Pinpoint the cell where the given text exists, returning its (x, y) midpoint coordinate. 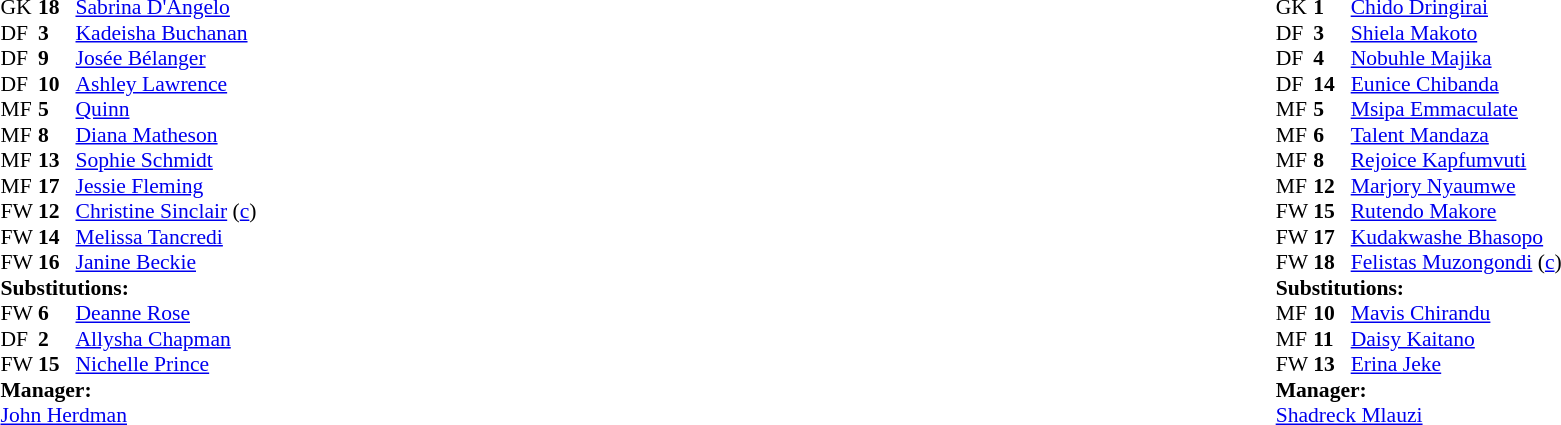
18 (1332, 263)
Ashley Lawrence (166, 84)
Diana Matheson (166, 135)
Substitutions: (128, 288)
Manager: (128, 390)
Kadeisha Buchanan (166, 33)
Quinn (166, 109)
16 (57, 263)
9 (57, 59)
11 (1332, 339)
Josée Bélanger (166, 59)
Sophie Schmidt (166, 161)
2 (57, 339)
Jessie Fleming (166, 186)
Deanne Rose (166, 313)
Allysha Chapman (166, 339)
Melissa Tancredi (166, 237)
Janine Beckie (166, 263)
4 (1332, 59)
Nichelle Prince (166, 365)
Christine Sinclair (c) (166, 211)
